Extract the (x, y) coordinate from the center of the cell holding the provided text.  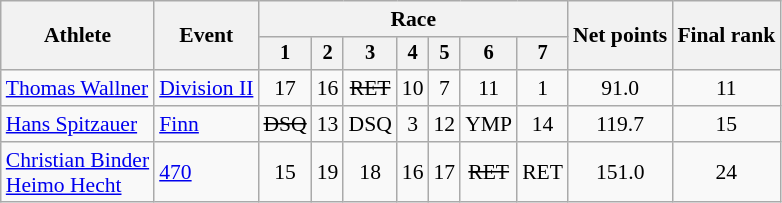
19 (328, 172)
Event (206, 36)
Athlete (78, 36)
4 (413, 54)
151.0 (620, 172)
18 (370, 172)
YMP (488, 124)
Final rank (726, 36)
Race (413, 19)
91.0 (620, 88)
14 (542, 124)
119.7 (620, 124)
12 (445, 124)
24 (726, 172)
Division II (206, 88)
10 (413, 88)
6 (488, 54)
470 (206, 172)
Finn (206, 124)
2 (328, 54)
Thomas Wallner (78, 88)
Hans Spitzauer (78, 124)
Net points (620, 36)
5 (445, 54)
13 (328, 124)
Christian BinderHeimo Hecht (78, 172)
